From the cell containing the given text, extract its center point as (X, Y) coordinate. 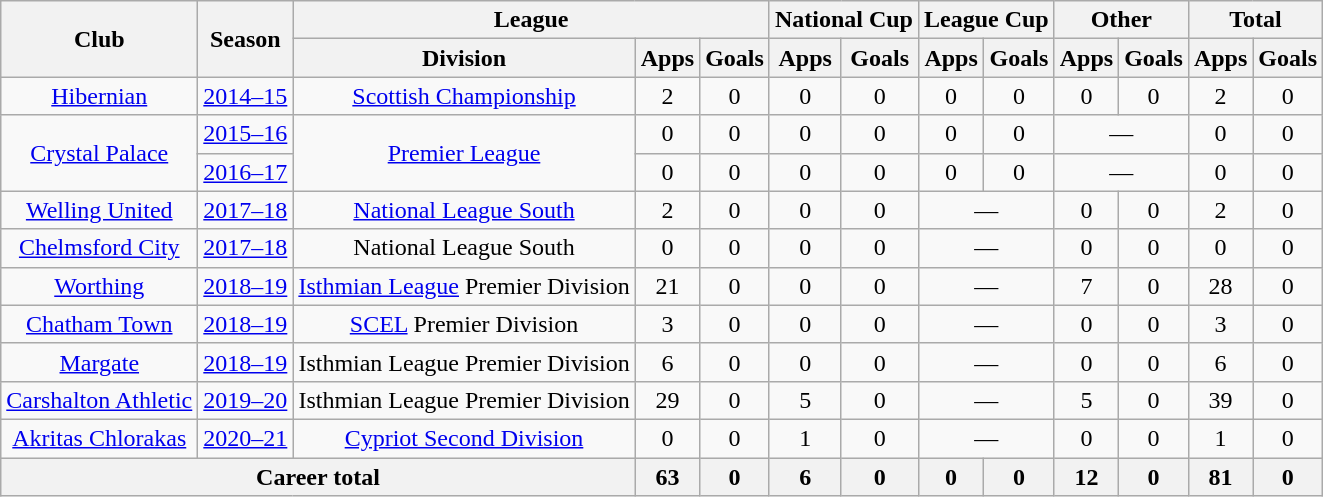
39 (1220, 400)
2016–17 (246, 172)
Scottish Championship (464, 96)
2015–16 (246, 134)
Worthing (100, 286)
National Cup (844, 20)
Premier League (464, 153)
21 (667, 286)
7 (1086, 286)
League (532, 20)
Carshalton Athletic (100, 400)
Total (1255, 20)
Season (246, 39)
29 (667, 400)
28 (1220, 286)
Hibernian (100, 96)
Career total (318, 477)
2020–21 (246, 438)
Club (100, 39)
SCEL Premier Division (464, 324)
63 (667, 477)
Other (1121, 20)
81 (1220, 477)
Cypriot Second Division (464, 438)
Margate (100, 362)
Division (464, 58)
2019–20 (246, 400)
Chatham Town (100, 324)
Welling United (100, 210)
Akritas Chlorakas (100, 438)
Crystal Palace (100, 153)
12 (1086, 477)
League Cup (986, 20)
Chelmsford City (100, 248)
2014–15 (246, 96)
